Output the (x, y) coordinate of the center of the cell containing the given text.  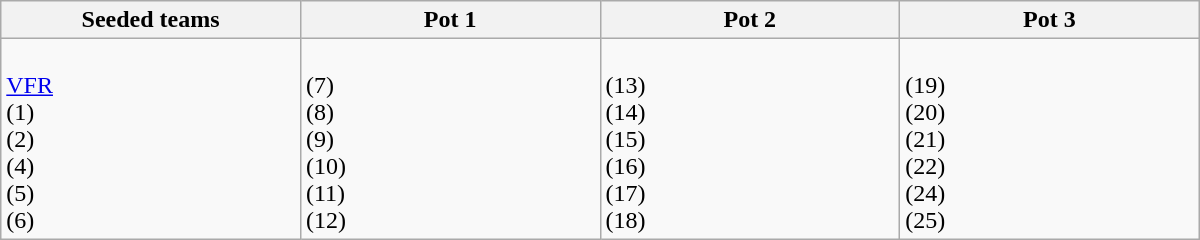
Seeded teams (151, 20)
(7) (8) (9) (10) (11) (12) (450, 139)
(13) (14) (15) (16) (17) (18) (750, 139)
(19) (20) (21) (22) (24) (25) (1050, 139)
Pot 1 (450, 20)
Pot 2 (750, 20)
Pot 3 (1050, 20)
VFR (1) (2) (4) (5) (6) (151, 139)
